Scan for the cell matching the given text and deliver its (X, Y) coordinate at center. 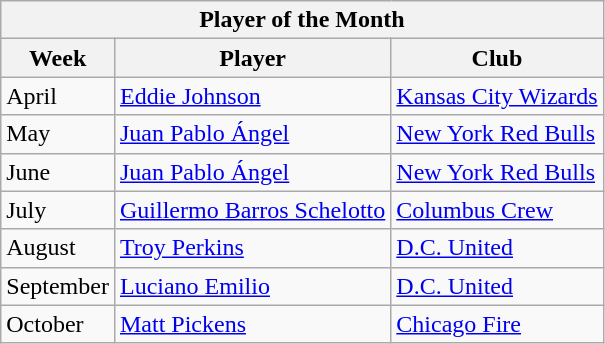
Eddie Johnson (252, 96)
Troy Perkins (252, 248)
Player (252, 58)
Luciano Emilio (252, 286)
Guillermo Barros Schelotto (252, 210)
Week (58, 58)
Club (497, 58)
July (58, 210)
Chicago Fire (497, 324)
April (58, 96)
May (58, 134)
Kansas City Wizards (497, 96)
Matt Pickens (252, 324)
June (58, 172)
September (58, 286)
August (58, 248)
Columbus Crew (497, 210)
October (58, 324)
Player of the Month (302, 20)
